Identify which cell holds the provided text, then report its (x, y) central coordinate. 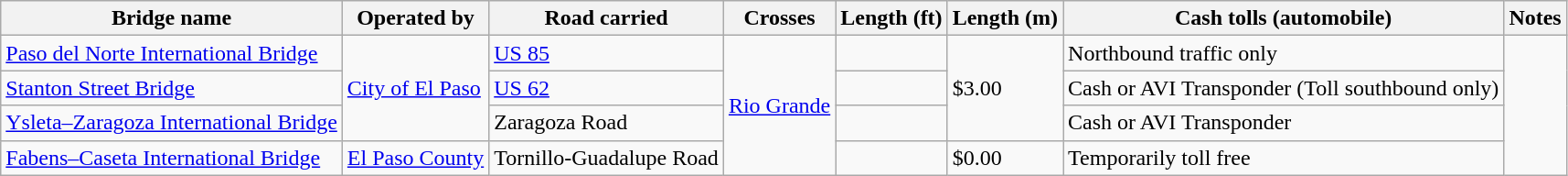
Crosses (779, 18)
Cash or AVI Transponder (1284, 123)
Length (ft) (891, 18)
Temporarily toll free (1284, 158)
Road carried (607, 18)
Rio Grande (779, 105)
Operated by (415, 18)
Zaragoza Road (607, 123)
El Paso County (415, 158)
Fabens–Caseta International Bridge (172, 158)
Notes (1535, 18)
Length (m) (1005, 18)
Ysleta–Zaragoza International Bridge (172, 123)
US 62 (607, 88)
Cash or AVI Transponder (Toll southbound only) (1284, 88)
$3.00 (1005, 88)
Bridge name (172, 18)
Northbound traffic only (1284, 53)
City of El Paso (415, 88)
$0.00 (1005, 158)
Stanton Street Bridge (172, 88)
Tornillo-Guadalupe Road (607, 158)
Paso del Norte International Bridge (172, 53)
US 85 (607, 53)
Cash tolls (automobile) (1284, 18)
